Provide the (X, Y) coordinate of the cell's center where the given text is located.  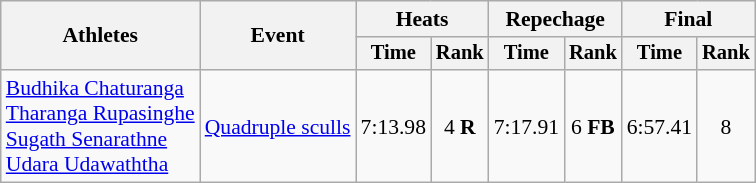
Athletes (100, 36)
8 (726, 126)
7:13.98 (394, 126)
4 R (460, 126)
6:57.41 (660, 126)
Repechage (556, 19)
Event (278, 36)
Heats (422, 19)
Budhika ChaturangaTharanga RupasingheSugath SenarathneUdara Udawaththa (100, 126)
7:17.91 (526, 126)
Final (688, 19)
Quadruple sculls (278, 126)
6 FB (593, 126)
